Identify which cell holds the provided text, then report its [x, y] central coordinate. 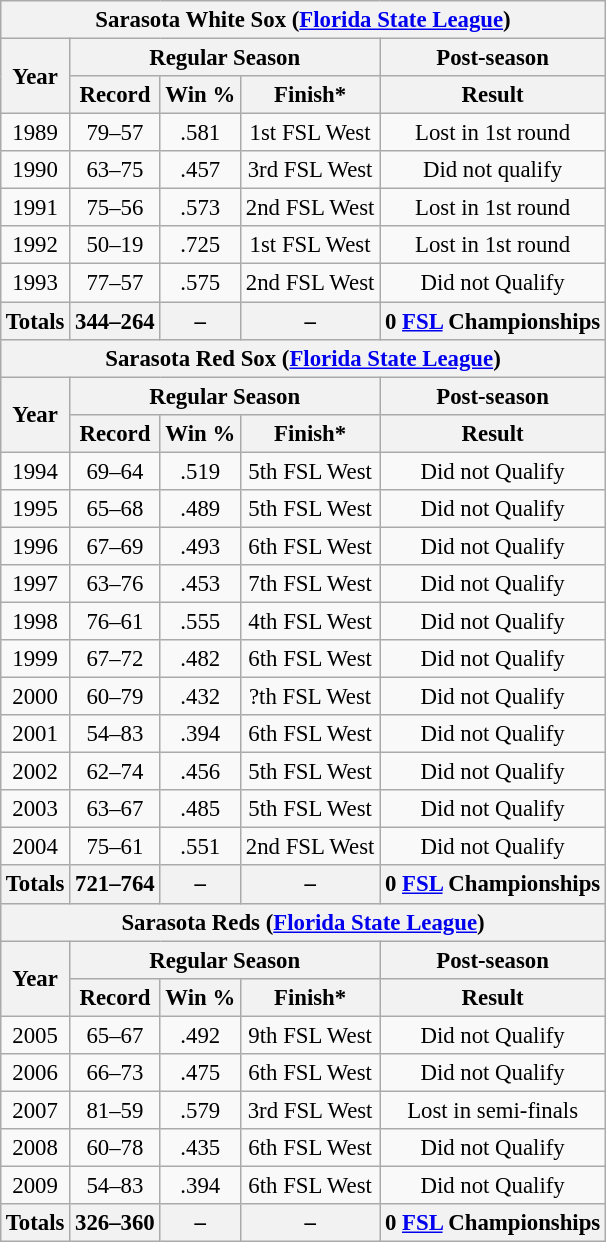
Sarasota Reds (Florida State League) [302, 922]
.551 [200, 847]
2002 [34, 772]
326–360 [115, 1223]
.575 [200, 283]
2008 [34, 1148]
Lost in semi-finals [493, 1110]
67–72 [115, 659]
721–764 [115, 885]
65–67 [115, 1035]
2007 [34, 1110]
Sarasota Red Sox (Florida State League) [302, 358]
?th FSL West [310, 697]
66–73 [115, 1073]
63–67 [115, 809]
.492 [200, 1035]
75–61 [115, 847]
1995 [34, 509]
1990 [34, 170]
65–68 [115, 509]
.519 [200, 471]
2001 [34, 734]
.725 [200, 245]
.475 [200, 1073]
.555 [200, 621]
62–74 [115, 772]
.435 [200, 1148]
79–57 [115, 133]
.453 [200, 584]
7th FSL West [310, 584]
60–78 [115, 1148]
Sarasota White Sox (Florida State League) [302, 20]
50–19 [115, 245]
.485 [200, 809]
.573 [200, 208]
2004 [34, 847]
1998 [34, 621]
1996 [34, 546]
1997 [34, 584]
60–79 [115, 697]
75–56 [115, 208]
1991 [34, 208]
344–264 [115, 321]
67–69 [115, 546]
4th FSL West [310, 621]
2003 [34, 809]
.489 [200, 509]
77–57 [115, 283]
1993 [34, 283]
2000 [34, 697]
1992 [34, 245]
.456 [200, 772]
.457 [200, 170]
1999 [34, 659]
.581 [200, 133]
81–59 [115, 1110]
Did not qualify [493, 170]
9th FSL West [310, 1035]
2005 [34, 1035]
.493 [200, 546]
1994 [34, 471]
.579 [200, 1110]
1989 [34, 133]
.482 [200, 659]
2009 [34, 1185]
63–75 [115, 170]
2006 [34, 1073]
69–64 [115, 471]
.432 [200, 697]
76–61 [115, 621]
63–76 [115, 584]
